Capture the cell that displays the provided text and extract its (x, y) central coordinate. 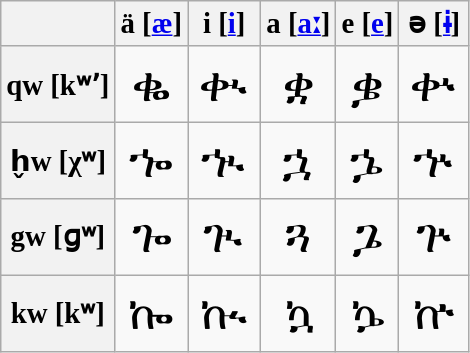
ኵ (434, 313)
ጔ (368, 237)
ቊ (224, 84)
ቌ (368, 84)
ቋ (298, 84)
ጕ (434, 237)
ኊ (224, 160)
gw [ɡʷ] (58, 237)
ቍ (434, 84)
ኋ (298, 160)
ጒ (224, 237)
ቈ (152, 84)
e [e] (368, 24)
ኈ (152, 160)
ä [æ] (152, 24)
ኍ (434, 160)
ጐ (152, 237)
h̬w [χʷ] (58, 160)
ኲ (224, 313)
qw [kʷʼ] (58, 84)
ኌ (368, 160)
ጓ (298, 237)
a [aː] (298, 24)
i [i] (224, 24)
ኰ (152, 313)
ə [ɨ] (434, 24)
ኳ (298, 313)
ኴ (368, 313)
kw [kʷ] (58, 313)
